Output the [x, y] coordinate of the center of the cell containing the given text.  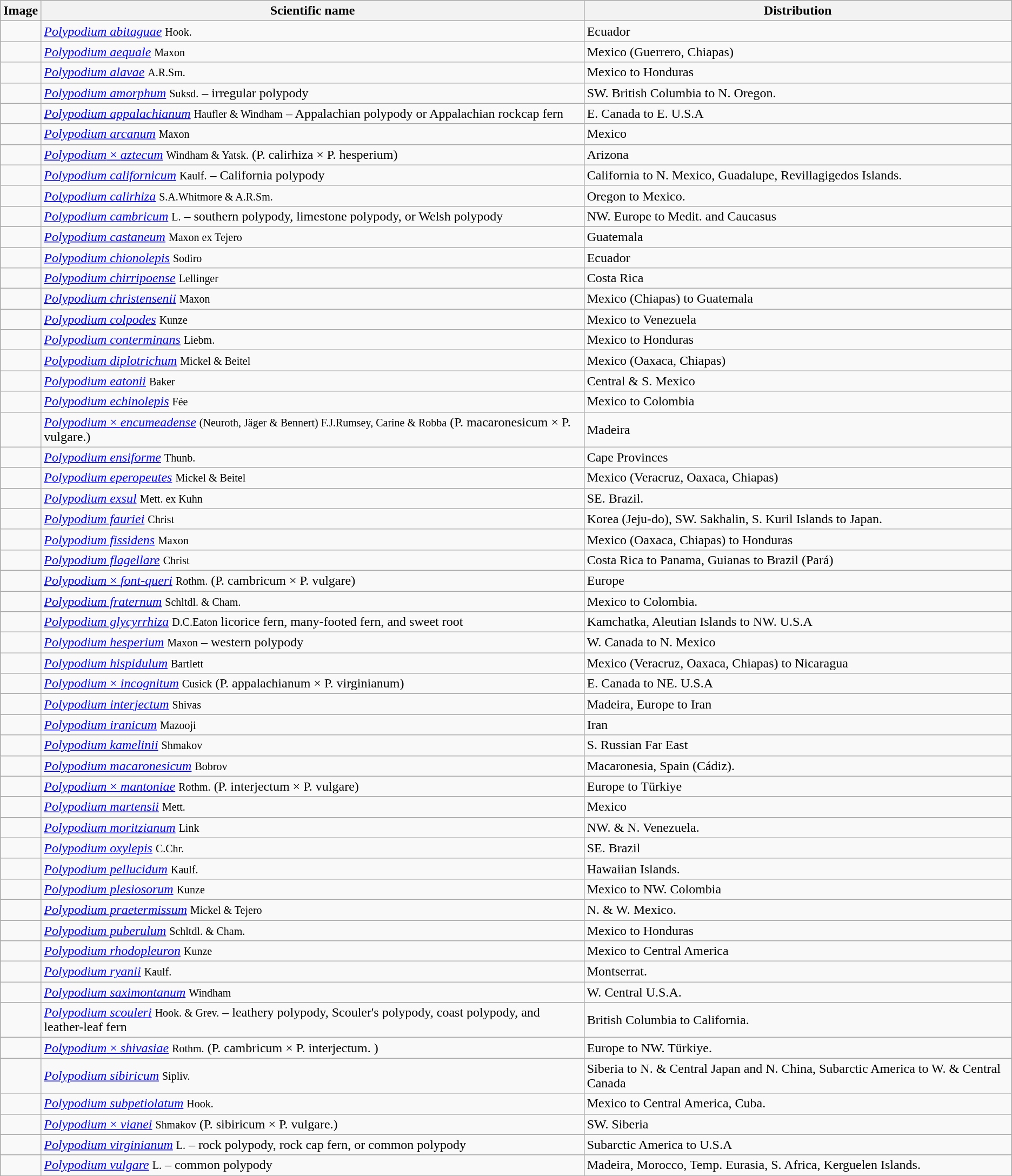
W. Central U.S.A. [798, 992]
Cape Provinces [798, 457]
Polypodium pellucidum Kaulf. [312, 868]
Image [21, 11]
Polypodium calirhiza S.A.Whitmore & A.R.Sm. [312, 196]
Costa Rica to Panama, Guianas to Brazil (Pará) [798, 560]
Mexico to NW. Colombia [798, 889]
E. Canada to NE. U.S.A [798, 684]
Polypodium amorphum Suksd. – irregular polypody [312, 93]
Europe [798, 580]
Polypodium appalachianum Haufler & Windham – Appalachian polypody or Appalachian rockcap fern [312, 113]
Polypodium × encumeadense (Neuroth, Jäger & Bennert) F.J.Rumsey, Carine & Robba (P. macaronesicum × P. vulgare.) [312, 429]
Madeira, Morocco, Temp. Eurasia, S. Africa, Kerguelen Islands. [798, 1165]
Polypodium fraternum Schltdl. & Cham. [312, 602]
E. Canada to E. U.S.A [798, 113]
Polypodium californicum Kaulf. – California polypody [312, 175]
Guatemala [798, 237]
Polypodium hispidulum Bartlett [312, 663]
British Columbia to California. [798, 1020]
N. & W. Mexico. [798, 910]
Polypodium ryanii Kaulf. [312, 972]
Europe to Türkiye [798, 786]
Polypodium × aztecum Windham & Yatsk. (P. calirhiza × P. hesperium) [312, 155]
NW. Europe to Medit. and Caucasus [798, 216]
Mexico to Colombia [798, 402]
Polypodium cambricum L. – southern polypody, limestone polypody, or Welsh polypody [312, 216]
Polypodium eperopeutes Mickel & Beitel [312, 478]
Madeira, Europe to Iran [798, 704]
Polypodium × mantoniae Rothm. (P. interjectum × P. vulgare) [312, 786]
Polypodium × vianei Shmakov (P. sibiricum × P. vulgare.) [312, 1124]
Distribution [798, 11]
Polypodium glycyrrhiza D.C.Eaton licorice fern, many-footed fern, and sweet root [312, 622]
Polypodium scouleri Hook. & Grev. – leathery polypody, Scouler's polypody, coast polypody, and leather-leaf fern [312, 1020]
Polypodium fauriei Christ [312, 519]
Polypodium flagellare Christ [312, 560]
Kamchatka, Aleutian Islands to NW. U.S.A [798, 622]
Oregon to Mexico. [798, 196]
Polypodium christensenii Maxon [312, 299]
Polypodium sibiricum Sipliv. [312, 1075]
Polypodium conterminans Liebm. [312, 340]
Europe to NW. Türkiye. [798, 1048]
Montserrat. [798, 972]
Polypodium alavae A.R.Sm. [312, 72]
Polypodium exsul Mett. ex Kuhn [312, 498]
Madeira [798, 429]
Polypodium colpodes Kunze [312, 319]
Macaronesia, Spain (Cádiz). [798, 766]
Central & S. Mexico [798, 381]
SE. Brazil. [798, 498]
Polypodium × shivasiae Rothm. (P. cambricum × P. interjectum. ) [312, 1048]
Mexico (Veracruz, Oaxaca, Chiapas) to Nicaragua [798, 663]
California to N. Mexico, Guadalupe, Revillagigedos Islands. [798, 175]
SW. Siberia [798, 1124]
Iran [798, 725]
Polypodium martensii Mett. [312, 807]
Polypodium interjectum Shivas [312, 704]
Polypodium virginianum L. – rock polypody, rock cap fern, or common polypody [312, 1145]
Mexico (Guerrero, Chiapas) [798, 52]
NW. & N. Venezuela. [798, 827]
Polypodium chirripoense Lellinger [312, 278]
Polypodium ensiforme Thunb. [312, 457]
Polypodium abitaguae Hook. [312, 31]
Polypodium echinolepis Fée [312, 402]
Mexico to Colombia. [798, 602]
Polypodium moritzianum Link [312, 827]
Polypodium × incognitum Cusick (P. appalachianum × P. virginianum) [312, 684]
SE. Brazil [798, 848]
Siberia to N. & Central Japan and N. China, Subarctic America to W. & Central Canada [798, 1075]
S. Russian Far East [798, 745]
Polypodium hesperium Maxon – western polypody [312, 643]
Polypodium rhodopleuron Kunze [312, 951]
Korea (Jeju-do), SW. Sakhalin, S. Kuril Islands to Japan. [798, 519]
Polypodium vulgare L. – common polypody [312, 1165]
Mexico to Central America [798, 951]
Mexico to Central America, Cuba. [798, 1104]
Polypodium chionolepis Sodiro [312, 258]
Polypodium castaneum Maxon ex Tejero [312, 237]
Polypodium iranicum Mazooji [312, 725]
Costa Rica [798, 278]
Subarctic America to U.S.A [798, 1145]
Mexico (Veracruz, Oaxaca, Chiapas) [798, 478]
Scientific name [312, 11]
Polypodium eatonii Baker [312, 381]
Polypodium kamelinii Shmakov [312, 745]
Mexico to Venezuela [798, 319]
Polypodium diplotrichum Mickel & Beitel [312, 360]
Mexico (Oaxaca, Chiapas) to Honduras [798, 539]
Polypodium plesiosorum Kunze [312, 889]
Polypodium macaronesicum Bobrov [312, 766]
W. Canada to N. Mexico [798, 643]
Hawaiian Islands. [798, 868]
Arizona [798, 155]
Polypodium × font-queri Rothm. (P. cambricum × P. vulgare) [312, 580]
Mexico (Chiapas) to Guatemala [798, 299]
Mexico (Oaxaca, Chiapas) [798, 360]
SW. British Columbia to N. Oregon. [798, 93]
Polypodium subpetiolatum Hook. [312, 1104]
Polypodium fissidens Maxon [312, 539]
Polypodium aequale Maxon [312, 52]
Polypodium puberulum Schltdl. & Cham. [312, 930]
Polypodium praetermissum Mickel & Tejero [312, 910]
Polypodium saximontanum Windham [312, 992]
Polypodium arcanum Maxon [312, 134]
Polypodium oxylepis C.Chr. [312, 848]
